Return (X, Y) of the center of cell containing provided text 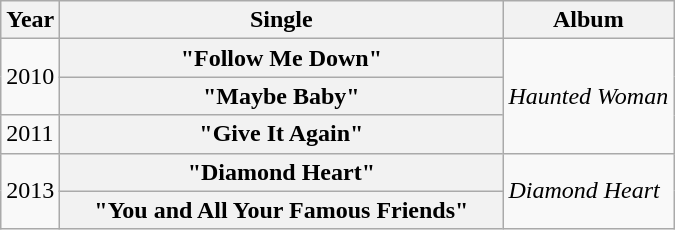
2010 (30, 77)
Single (282, 20)
"Follow Me Down" (282, 58)
2011 (30, 134)
Year (30, 20)
"Diamond Heart" (282, 172)
Diamond Heart (588, 191)
Album (588, 20)
Haunted Woman (588, 96)
"Give It Again" (282, 134)
2013 (30, 191)
"Maybe Baby" (282, 96)
"You and All Your Famous Friends" (282, 210)
